Capture the cell that displays the provided text and extract its [X, Y] central coordinate. 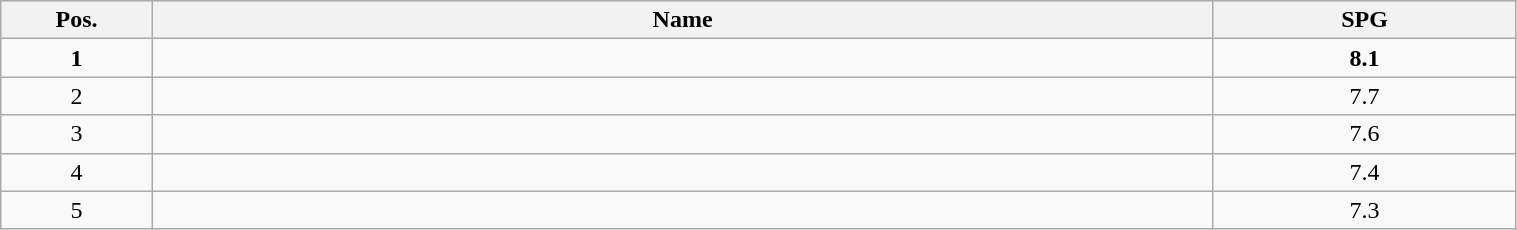
Name [682, 20]
7.4 [1364, 172]
4 [77, 172]
Pos. [77, 20]
2 [77, 96]
7.6 [1364, 134]
SPG [1364, 20]
7.3 [1364, 210]
7.7 [1364, 96]
3 [77, 134]
8.1 [1364, 58]
1 [77, 58]
5 [77, 210]
